Return the [X, Y] coordinate for the center point of the cell that contains the specified text.  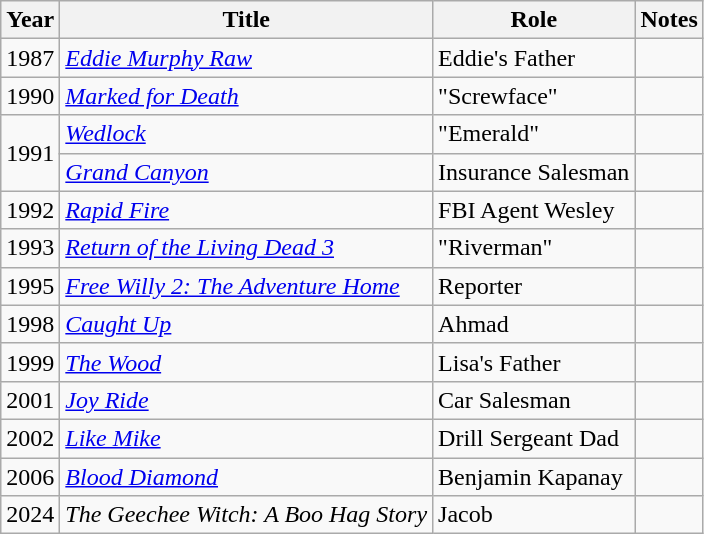
2024 [30, 515]
Lisa's Father [534, 362]
Marked for Death [246, 96]
Caught Up [246, 324]
2002 [30, 438]
1990 [30, 96]
1999 [30, 362]
Rapid Fire [246, 210]
Insurance Salesman [534, 172]
Like Mike [246, 438]
The Geechee Witch: A Boo Hag Story [246, 515]
Blood Diamond [246, 477]
Wedlock [246, 134]
FBI Agent Wesley [534, 210]
1987 [30, 58]
Eddie's Father [534, 58]
Title [246, 20]
Eddie Murphy Raw [246, 58]
Joy Ride [246, 400]
Return of the Living Dead 3 [246, 248]
Jacob [534, 515]
Ahmad [534, 324]
"Riverman" [534, 248]
1993 [30, 248]
2001 [30, 400]
"Emerald" [534, 134]
Free Willy 2: The Adventure Home [246, 286]
1992 [30, 210]
Car Salesman [534, 400]
Notes [669, 20]
The Wood [246, 362]
Drill Sergeant Dad [534, 438]
Reporter [534, 286]
Year [30, 20]
Grand Canyon [246, 172]
Benjamin Kapanay [534, 477]
"Screwface" [534, 96]
1995 [30, 286]
1998 [30, 324]
1991 [30, 153]
2006 [30, 477]
Role [534, 20]
